Identify which cell holds the provided text, then report its [x, y] central coordinate. 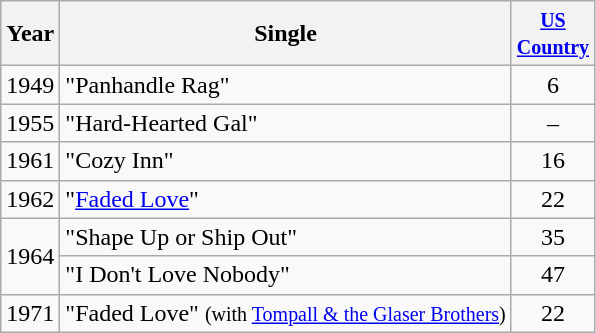
1971 [30, 313]
"Faded Love" (with Tompall & the Glaser Brothers) [286, 313]
– [552, 123]
6 [552, 85]
1964 [30, 256]
"Hard-Hearted Gal" [286, 123]
16 [552, 161]
"Shape Up or Ship Out" [286, 237]
1949 [30, 85]
1955 [30, 123]
35 [552, 237]
1962 [30, 199]
"Panhandle Rag" [286, 85]
"Faded Love" [286, 199]
1961 [30, 161]
"Cozy Inn" [286, 161]
47 [552, 275]
"I Don't Love Nobody" [286, 275]
Year [30, 34]
US Country [552, 34]
Single [286, 34]
